Pinpoint the cell where the given text exists, returning its [x, y] midpoint coordinate. 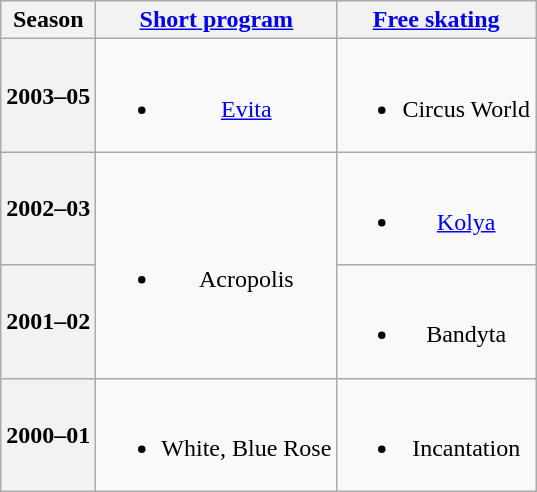
Incantation [436, 434]
2000–01 [48, 434]
Short program [216, 20]
2002–03 [48, 208]
Circus World [436, 96]
Acropolis [216, 265]
2003–05 [48, 96]
Evita [216, 96]
Bandyta [436, 322]
White, Blue Rose [216, 434]
2001–02 [48, 322]
Season [48, 20]
Free skating [436, 20]
Kolya [436, 208]
